Search for the cell housing the specified text and yield its [x, y] center coordinate. 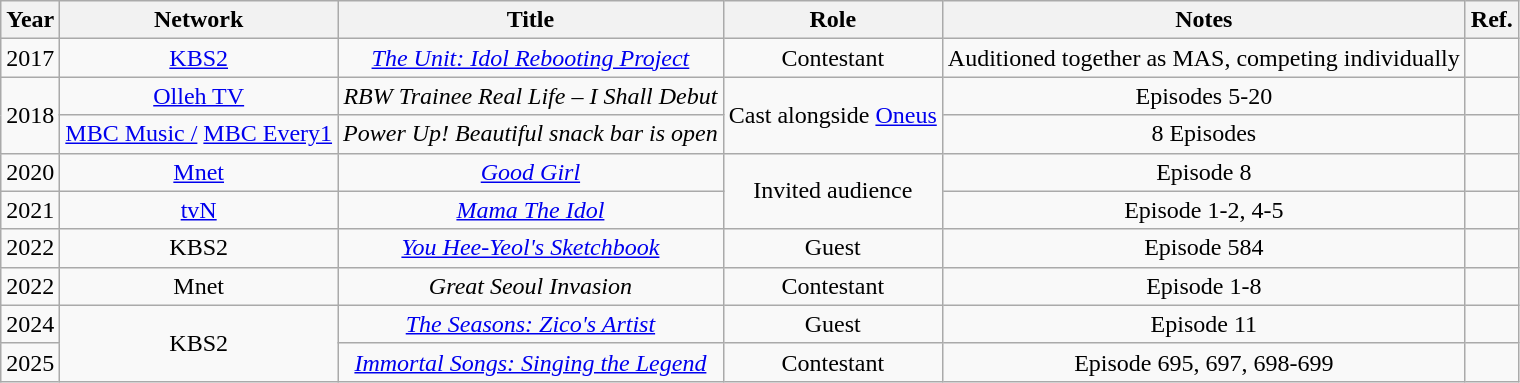
Olleh TV [199, 96]
2024 [30, 324]
Ref. [1492, 20]
You Hee-Yeol's Sketchbook [531, 248]
Episode 1-2, 4-5 [1204, 210]
Invited audience [832, 191]
2020 [30, 172]
MBC Music / MBC Every1 [199, 134]
Notes [1204, 20]
Episode 1-8 [1204, 286]
2021 [30, 210]
tvN [199, 210]
Network [199, 20]
Role [832, 20]
Good Girl [531, 172]
2017 [30, 58]
Power Up! Beautiful snack bar is open [531, 134]
Title [531, 20]
Mama The Idol [531, 210]
Year [30, 20]
2025 [30, 362]
The Seasons: Zico's Artist [531, 324]
8 Episodes [1204, 134]
Episode 8 [1204, 172]
Episode 11 [1204, 324]
Great Seoul Invasion [531, 286]
The Unit: Idol Rebooting Project [531, 58]
Episodes 5-20 [1204, 96]
Auditioned together as MAS, competing individually [1204, 58]
RBW Trainee Real Life – I Shall Debut [531, 96]
Episode 584 [1204, 248]
Episode 695, 697, 698-699 [1204, 362]
2018 [30, 115]
Immortal Songs: Singing the Legend [531, 362]
Cast alongside Oneus [832, 115]
